Return [x, y] of the center of cell containing provided text 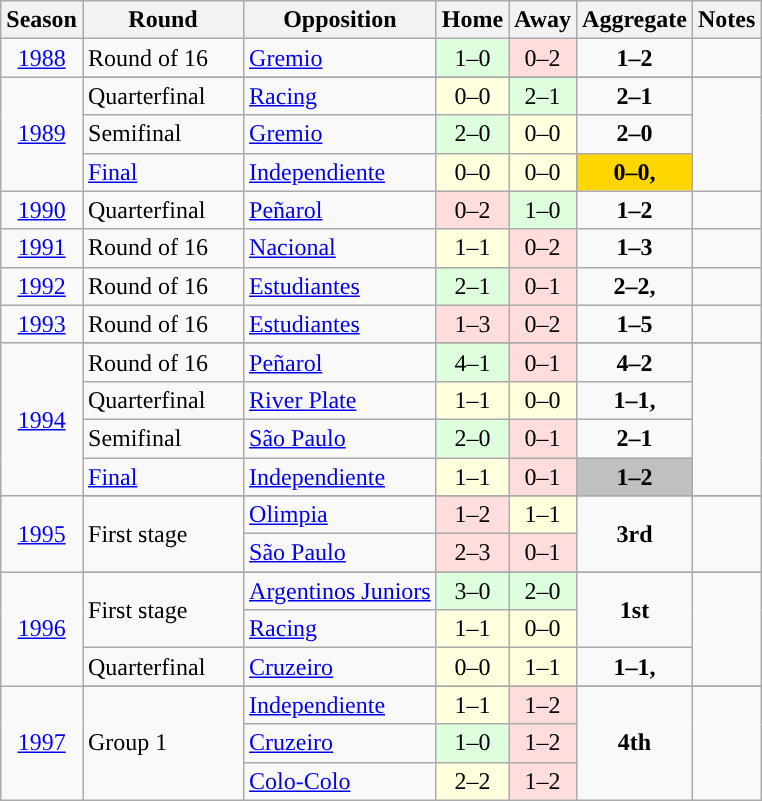
1–5 [635, 324]
1992 [42, 286]
1990 [42, 210]
1996 [42, 629]
Season [42, 20]
1991 [42, 248]
Notes [726, 20]
Opposition [340, 20]
Round [162, 20]
4–1 [472, 362]
Group 1 [162, 743]
Colo-Colo [340, 781]
Aggregate [635, 20]
2–3 [472, 553]
1994 [42, 419]
4th [635, 743]
Away [543, 20]
4–2 [635, 362]
2–2, [635, 286]
1988 [42, 58]
1995 [42, 534]
Home [472, 20]
1989 [42, 134]
3–0 [472, 591]
3rd [635, 534]
0–0, [635, 172]
1st [635, 610]
Argentinos Juniors [340, 591]
2–2 [472, 781]
Olimpia [340, 515]
1993 [42, 324]
Nacional [340, 248]
River Plate [340, 400]
1997 [42, 743]
